Identify which cell holds the provided text, then report its [x, y] central coordinate. 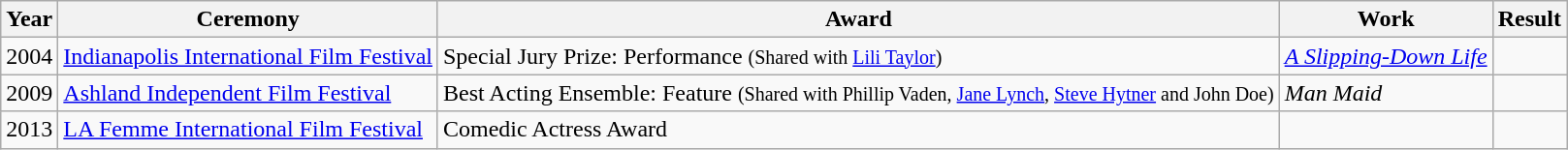
Award [858, 19]
Best Acting Ensemble: Feature (Shared with Phillip Vaden, Jane Lynch, Steve Hytner and John Doe) [858, 93]
Year [29, 19]
Man Maid [1386, 93]
Comedic Actress Award [858, 130]
Result [1529, 19]
LA Femme International Film Festival [248, 130]
Work [1386, 19]
Ashland Independent Film Festival [248, 93]
Special Jury Prize: Performance (Shared with Lili Taylor) [858, 56]
2013 [29, 130]
A Slipping-Down Life [1386, 56]
2004 [29, 56]
2009 [29, 93]
Indianapolis International Film Festival [248, 56]
Ceremony [248, 19]
